Determine the [x, y] coordinate at the center of the cell enclosing the given text.  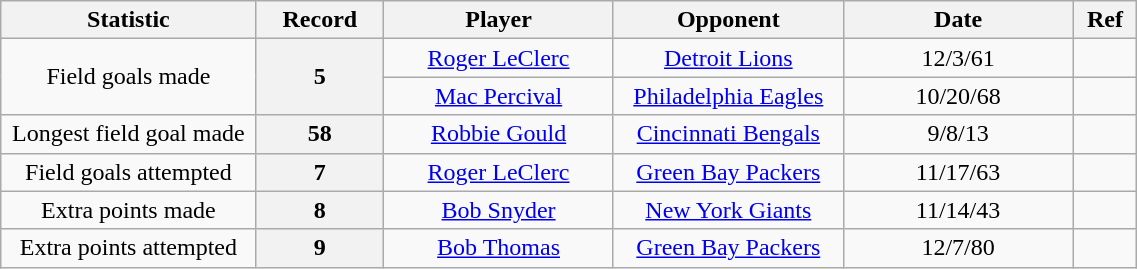
Extra points attempted [128, 248]
Bob Snyder [499, 210]
Cincinnati Bengals [728, 134]
Field goals made [128, 77]
10/20/68 [958, 96]
Player [499, 20]
9 [320, 248]
Ref [1105, 20]
11/17/63 [958, 172]
9/8/13 [958, 134]
Date [958, 20]
Opponent [728, 20]
5 [320, 77]
12/7/80 [958, 248]
11/14/43 [958, 210]
Extra points made [128, 210]
Record [320, 20]
Philadelphia Eagles [728, 96]
Statistic [128, 20]
New York Giants [728, 210]
Mac Percival [499, 96]
12/3/61 [958, 58]
Detroit Lions [728, 58]
Robbie Gould [499, 134]
8 [320, 210]
Field goals attempted [128, 172]
58 [320, 134]
Longest field goal made [128, 134]
Bob Thomas [499, 248]
7 [320, 172]
